Pinpoint the cell where the given text exists, returning its (x, y) midpoint coordinate. 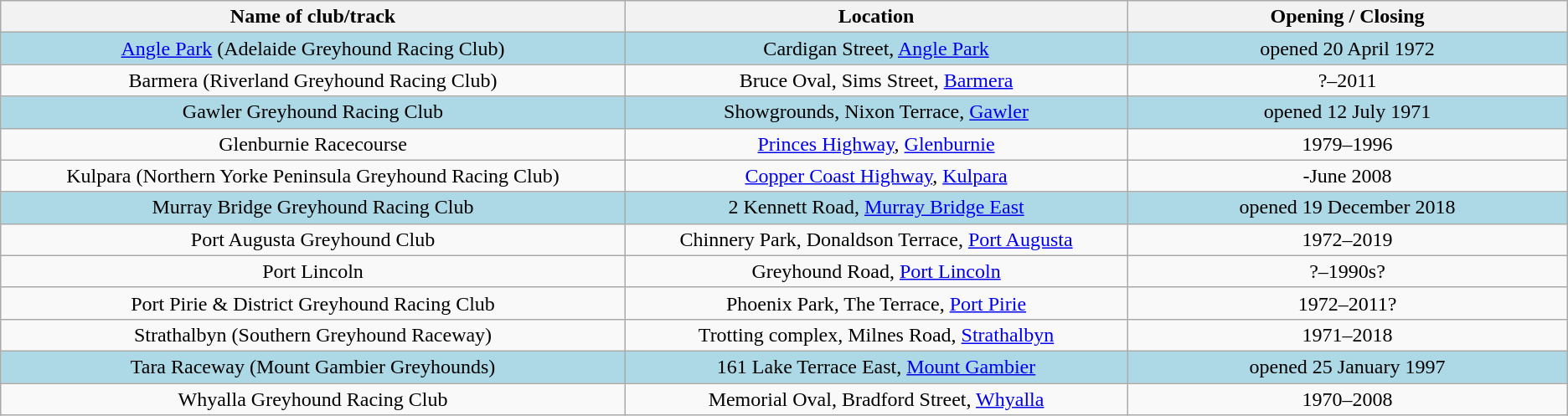
Name of club/track (313, 17)
Kulpara (Northern Yorke Peninsula Greyhound Racing Club) (313, 176)
opened 12 July 1971 (1347, 112)
Barmera (Riverland Greyhound Racing Club) (313, 80)
Glenburnie Racecourse (313, 144)
Bruce Oval, Sims Street, Barmera (876, 80)
Greyhound Road, Port Lincoln (876, 271)
1972–2019 (1347, 239)
opened 19 December 2018 (1347, 208)
opened 25 January 1997 (1347, 367)
1972–2011? (1347, 303)
Port Lincoln (313, 271)
Tara Raceway (Mount Gambier Greyhounds) (313, 367)
Phoenix Park, The Terrace, Port Pirie (876, 303)
?–1990s? (1347, 271)
Copper Coast Highway, Kulpara (876, 176)
1971–2018 (1347, 335)
Port Augusta Greyhound Club (313, 239)
Chinnery Park, Donaldson Terrace, Port Augusta (876, 239)
Port Pirie & District Greyhound Racing Club (313, 303)
161 Lake Terrace East, Mount Gambier (876, 367)
Memorial Oval, Bradford Street, Whyalla (876, 399)
Murray Bridge Greyhound Racing Club (313, 208)
1970–2008 (1347, 399)
opened 20 April 1972 (1347, 49)
Whyalla Greyhound Racing Club (313, 399)
Angle Park (Adelaide Greyhound Racing Club) (313, 49)
?–2011 (1347, 80)
Cardigan Street, Angle Park (876, 49)
Showgrounds, Nixon Terrace, Gawler (876, 112)
Strathalbyn (Southern Greyhound Raceway) (313, 335)
1979–1996 (1347, 144)
2 Kennett Road, Murray Bridge East (876, 208)
Opening / Closing (1347, 17)
-June 2008 (1347, 176)
Princes Highway, Glenburnie (876, 144)
Trotting complex, Milnes Road, Strathalbyn (876, 335)
Location (876, 17)
Gawler Greyhound Racing Club (313, 112)
